Detect which cell encompasses the target text, then output its [x, y] center coordinate. 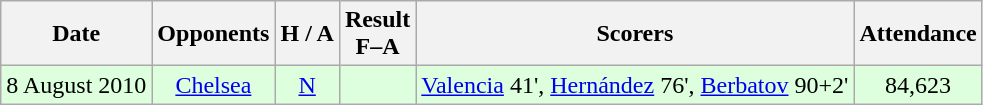
Date [76, 34]
ResultF–A [377, 34]
84,623 [918, 85]
8 August 2010 [76, 85]
Opponents [214, 34]
N [307, 85]
Chelsea [214, 85]
Valencia 41', Hernández 76', Berbatov 90+2' [635, 85]
Scorers [635, 34]
Attendance [918, 34]
H / A [307, 34]
